Locate the cell with the specified text and output its (x, y) center coordinate. 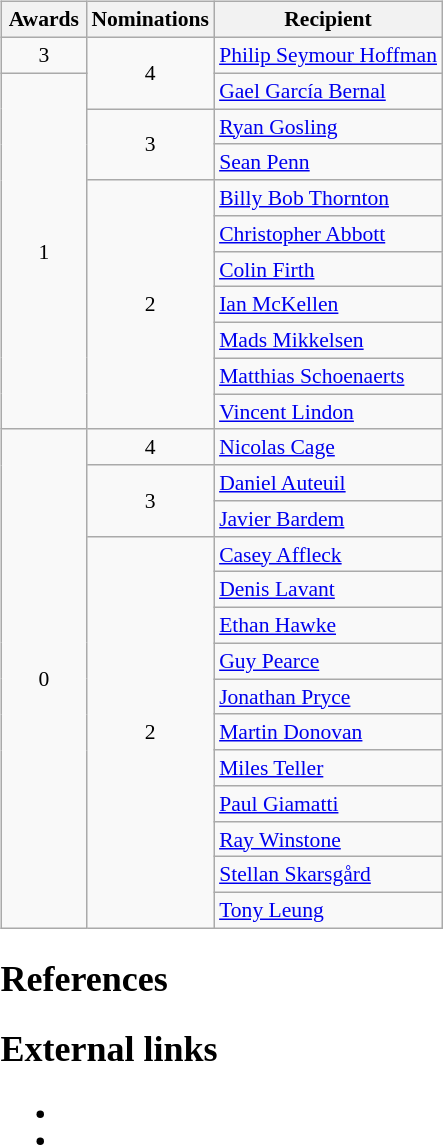
Jonathan Pryce (328, 697)
Awards (44, 20)
Miles Teller (328, 768)
Guy Pearce (328, 661)
Ethan Hawke (328, 625)
Billy Bob Thornton (328, 198)
Casey Affleck (328, 554)
Matthias Schoenaerts (328, 376)
Ray Winstone (328, 839)
Colin Firth (328, 269)
Sean Penn (328, 162)
Mads Mikkelsen (328, 340)
Stellan Skarsgård (328, 875)
Nicolas Cage (328, 447)
Philip Seymour Hoffman (328, 55)
Daniel Auteuil (328, 483)
Recipient (328, 20)
Denis Lavant (328, 590)
Nominations (150, 20)
Tony Leung (328, 910)
Christopher Abbott (328, 234)
Paul Giamatti (328, 804)
Vincent Lindon (328, 412)
Ryan Gosling (328, 127)
Gael García Bernal (328, 91)
Ian McKellen (328, 305)
Martin Donovan (328, 732)
1 (44, 251)
Javier Bardem (328, 519)
0 (44, 678)
